For the text-containing cell, return its midpoint in [X, Y] coordinate format. 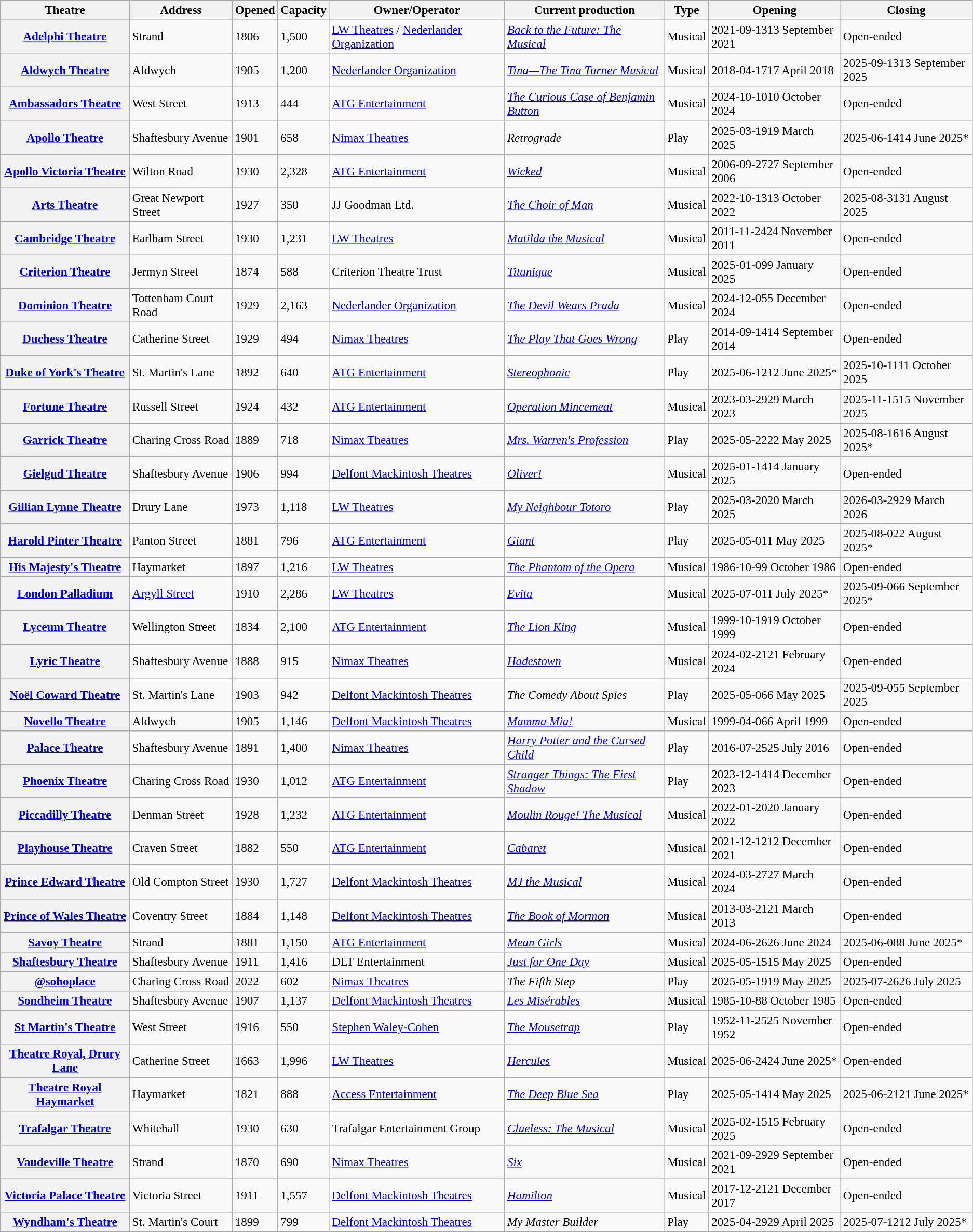
640 [303, 373]
Trafalgar Theatre [65, 1129]
MJ the Musical [585, 883]
2022-10-1313 October 2022 [775, 205]
2013-03-2121 March 2013 [775, 916]
Wyndham's Theatre [65, 1222]
Hercules [585, 1061]
1901 [255, 138]
2021-09-2929 September 2021 [775, 1162]
1870 [255, 1162]
2025-05-011 May 2025 [775, 541]
Cambridge Theatre [65, 239]
Opened [255, 10]
2021-09-1313 September 2021 [775, 37]
1928 [255, 815]
630 [303, 1129]
1,150 [303, 942]
588 [303, 272]
2022-01-2020 January 2022 [775, 815]
1899 [255, 1222]
London Palladium [65, 594]
1913 [255, 104]
1889 [255, 440]
Retrograde [585, 138]
2014-09-1414 September 2014 [775, 340]
Gielgud Theatre [65, 473]
Great Newport Street [181, 205]
Evita [585, 594]
The Deep Blue Sea [585, 1094]
Victoria Palace Theatre [65, 1195]
1,400 [303, 748]
Sondheim Theatre [65, 1001]
Craven Street [181, 848]
2025-05-1414 May 2025 [775, 1094]
942 [303, 695]
2025-05-066 May 2025 [775, 695]
1,118 [303, 507]
2016-07-2525 July 2016 [775, 748]
Dominion Theatre [65, 305]
Prince Edward Theatre [65, 883]
Noël Coward Theatre [65, 695]
1,148 [303, 916]
1,557 [303, 1195]
Apollo Theatre [65, 138]
2025-07-011 July 2025* [775, 594]
Cabaret [585, 848]
2025-06-2424 June 2025* [775, 1061]
Hamilton [585, 1195]
444 [303, 104]
Lyceum Theatre [65, 627]
Earlham Street [181, 239]
494 [303, 340]
Trafalgar Entertainment Group [417, 1129]
915 [303, 661]
1,137 [303, 1001]
The Comedy About Spies [585, 695]
2024-02-2121 February 2024 [775, 661]
Tina—The Tina Turner Musical [585, 71]
Piccadilly Theatre [65, 815]
1891 [255, 748]
2024-10-1010 October 2024 [775, 104]
1910 [255, 594]
Russell Street [181, 406]
2025-08-022 August 2025* [907, 541]
2025-01-099 January 2025 [775, 272]
Coventry Street [181, 916]
Prince of Wales Theatre [65, 916]
Criterion Theatre [65, 272]
Owner/Operator [417, 10]
My Master Builder [585, 1222]
Matilda the Musical [585, 239]
1999-10-1919 October 1999 [775, 627]
2006-09-2727 September 2006 [775, 171]
Harold Pinter Theatre [65, 541]
The Book of Mormon [585, 916]
Six [585, 1162]
The Play That Goes Wrong [585, 340]
1,146 [303, 721]
2025-10-1111 October 2025 [907, 373]
The Phantom of the Opera [585, 567]
Drury Lane [181, 507]
Les Misérables [585, 1001]
2,328 [303, 171]
Playhouse Theatre [65, 848]
1882 [255, 848]
1834 [255, 627]
2024-06-2626 June 2024 [775, 942]
1,996 [303, 1061]
1985-10-88 October 1985 [775, 1001]
Hadestown [585, 661]
The Mousetrap [585, 1028]
Oliver! [585, 473]
LW Theatres / Nederlander Organization [417, 37]
1,232 [303, 815]
Capacity [303, 10]
2025-09-066 September 2025* [907, 594]
2025-05-1919 May 2025 [775, 981]
Type [686, 10]
1,200 [303, 71]
2,100 [303, 627]
2024-03-2727 March 2024 [775, 883]
1874 [255, 272]
2025-08-1616 August 2025* [907, 440]
2025-06-1212 June 2025* [775, 373]
The Lion King [585, 627]
Theatre [65, 10]
1907 [255, 1001]
1,416 [303, 962]
The Fifth Step [585, 981]
1927 [255, 205]
718 [303, 440]
2025-05-1515 May 2025 [775, 962]
2025-08-3131 August 2025 [907, 205]
2,163 [303, 305]
2022 [255, 981]
The Curious Case of Benjamin Button [585, 104]
Mean Girls [585, 942]
Clueless: The Musical [585, 1129]
Theatre Royal Haymarket [65, 1094]
Moulin Rouge! The Musical [585, 815]
602 [303, 981]
2,286 [303, 594]
1884 [255, 916]
2025-07-1212 July 2025* [907, 1222]
2025-03-1919 March 2025 [775, 138]
Tottenham Court Road [181, 305]
St Martin's Theatre [65, 1028]
Garrick Theatre [65, 440]
Closing [907, 10]
1663 [255, 1061]
Theatre Royal, Drury Lane [65, 1061]
2025-01-1414 January 2025 [775, 473]
Palace Theatre [65, 748]
2024-12-055 December 2024 [775, 305]
2025-11-1515 November 2025 [907, 406]
The Choir of Man [585, 205]
Wicked [585, 171]
2025-09-055 September 2025 [907, 695]
2025-04-2929 April 2025 [775, 1222]
@sohoplace [65, 981]
Panton Street [181, 541]
1906 [255, 473]
2021-12-1212 December 2021 [775, 848]
Mamma Mia! [585, 721]
Fortune Theatre [65, 406]
658 [303, 138]
2023-12-1414 December 2023 [775, 782]
1999-04-066 April 1999 [775, 721]
Access Entertainment [417, 1094]
Gillian Lynne Theatre [65, 507]
JJ Goodman Ltd. [417, 205]
2025-09-1313 September 2025 [907, 71]
Opening [775, 10]
His Majesty's Theatre [65, 567]
Address [181, 10]
2025-05-2222 May 2025 [775, 440]
1952-11-2525 November 1952 [775, 1028]
Adelphi Theatre [65, 37]
Denman Street [181, 815]
1916 [255, 1028]
St. Martin's Court [181, 1222]
994 [303, 473]
2011-11-2424 November 2011 [775, 239]
Aldwych Theatre [65, 71]
796 [303, 541]
Stereophonic [585, 373]
Criterion Theatre Trust [417, 272]
2026-03-2929 March 2026 [907, 507]
799 [303, 1222]
1806 [255, 37]
2025-03-2020 March 2025 [775, 507]
Ambassadors Theatre [65, 104]
DLT Entertainment [417, 962]
Phoenix Theatre [65, 782]
2017-12-2121 December 2017 [775, 1195]
Argyll Street [181, 594]
Stranger Things: The First Shadow [585, 782]
888 [303, 1094]
Old Compton Street [181, 883]
1,012 [303, 782]
Wellington Street [181, 627]
Arts Theatre [65, 205]
2023-03-2929 March 2023 [775, 406]
Shaftesbury Theatre [65, 962]
Victoria Street [181, 1195]
Jermyn Street [181, 272]
Mrs. Warren's Profession [585, 440]
1897 [255, 567]
690 [303, 1162]
2018-04-1717 April 2018 [775, 71]
Harry Potter and the Cursed Child [585, 748]
2025-07-2626 July 2025 [907, 981]
1892 [255, 373]
Lyric Theatre [65, 661]
Wilton Road [181, 171]
350 [303, 205]
Current production [585, 10]
1986-10-99 October 1986 [775, 567]
My Neighbour Totoro [585, 507]
Giant [585, 541]
1924 [255, 406]
The Devil Wears Prada [585, 305]
1,500 [303, 37]
1903 [255, 695]
2025-02-1515 February 2025 [775, 1129]
2025-06-1414 June 2025* [907, 138]
Operation Mincemeat [585, 406]
Vaudeville Theatre [65, 1162]
Novello Theatre [65, 721]
2025-06-088 June 2025* [907, 942]
Back to the Future: The Musical [585, 37]
1821 [255, 1094]
1888 [255, 661]
2025-06-2121 June 2025* [907, 1094]
Duke of York's Theatre [65, 373]
1973 [255, 507]
Apollo Victoria Theatre [65, 171]
1,216 [303, 567]
1,231 [303, 239]
Whitehall [181, 1129]
Duchess Theatre [65, 340]
Savoy Theatre [65, 942]
1,727 [303, 883]
Stephen Waley-Cohen [417, 1028]
432 [303, 406]
Titanique [585, 272]
Just for One Day [585, 962]
